Provide the (X, Y) coordinate of the cell's center where the given text is located.  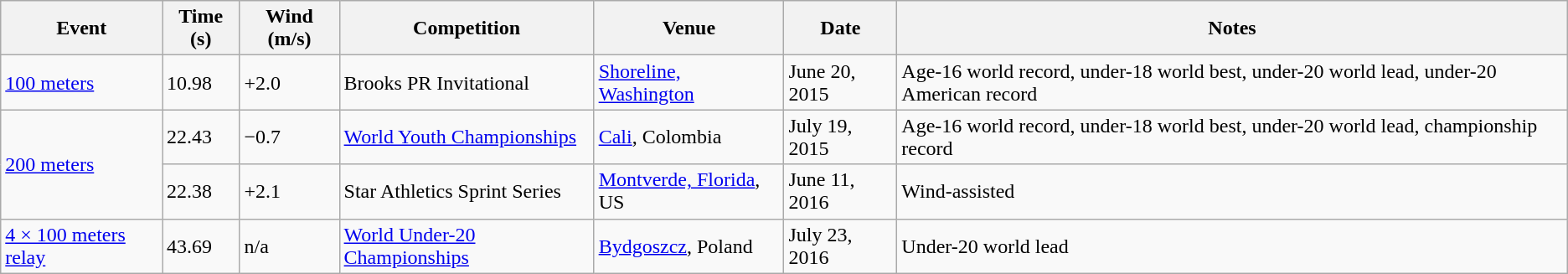
World Youth Championships (467, 137)
−0.7 (290, 137)
Date (841, 28)
4 × 100 meters relay (82, 246)
June 11, 2016 (841, 191)
Venue (689, 28)
Star Athletics Sprint Series (467, 191)
Wind-assisted (1232, 191)
Age-16 world record, under-18 world best, under-20 world lead, championship record (1232, 137)
100 meters (82, 82)
June 20, 2015 (841, 82)
Competition (467, 28)
43.69 (201, 246)
Notes (1232, 28)
+2.0 (290, 82)
Under-20 world lead (1232, 246)
Montverde, Florida, US (689, 191)
22.43 (201, 137)
Event (82, 28)
10.98 (201, 82)
200 meters (82, 164)
Bydgoszcz, Poland (689, 246)
+2.1 (290, 191)
Time (s) (201, 28)
Cali, Colombia (689, 137)
Age-16 world record, under-18 world best, under-20 world lead, under-20 American record (1232, 82)
July 23, 2016 (841, 246)
World Under-20 Championships (467, 246)
Brooks PR Invitational (467, 82)
Shoreline, Washington (689, 82)
22.38 (201, 191)
Wind (m/s) (290, 28)
July 19, 2015 (841, 137)
n/a (290, 246)
